For the text-containing cell, return its midpoint in [X, Y] coordinate format. 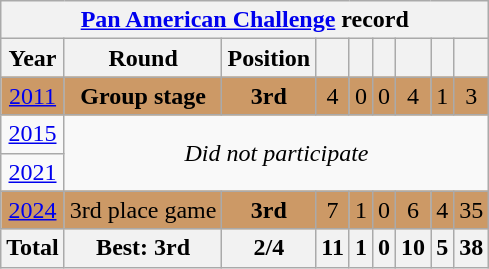
Group stage [143, 96]
3rd place game [143, 210]
7 [333, 210]
Pan American Challenge record [245, 20]
Round [143, 58]
Position [269, 58]
38 [472, 248]
35 [472, 210]
Year [33, 58]
5 [442, 248]
2/4 [269, 248]
2015 [33, 134]
10 [414, 248]
2021 [33, 172]
2011 [33, 96]
Best: 3rd [143, 248]
6 [414, 210]
3 [472, 96]
Total [33, 248]
2024 [33, 210]
11 [333, 248]
Did not participate [276, 153]
